Capture the cell that displays the provided text and extract its (x, y) central coordinate. 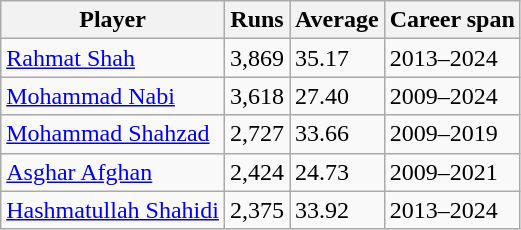
2,727 (256, 134)
2,375 (256, 210)
Mohammad Nabi (113, 96)
Average (338, 20)
Hashmatullah Shahidi (113, 210)
33.66 (338, 134)
3,618 (256, 96)
Player (113, 20)
2009–2024 (452, 96)
Career span (452, 20)
2,424 (256, 172)
2009–2021 (452, 172)
2009–2019 (452, 134)
Asghar Afghan (113, 172)
3,869 (256, 58)
24.73 (338, 172)
33.92 (338, 210)
Mohammad Shahzad (113, 134)
Runs (256, 20)
Rahmat Shah (113, 58)
35.17 (338, 58)
27.40 (338, 96)
